From the cell containing the given text, extract its center point as (X, Y) coordinate. 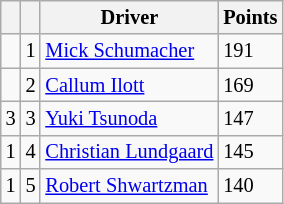
Robert Shwartzman (129, 186)
4 (31, 152)
Points (250, 17)
169 (250, 85)
Yuki Tsunoda (129, 118)
5 (31, 186)
145 (250, 152)
Driver (129, 17)
Christian Lundgaard (129, 152)
Mick Schumacher (129, 51)
191 (250, 51)
147 (250, 118)
Callum Ilott (129, 85)
2 (31, 85)
140 (250, 186)
